From the cell containing the given text, extract its center point as (X, Y) coordinate. 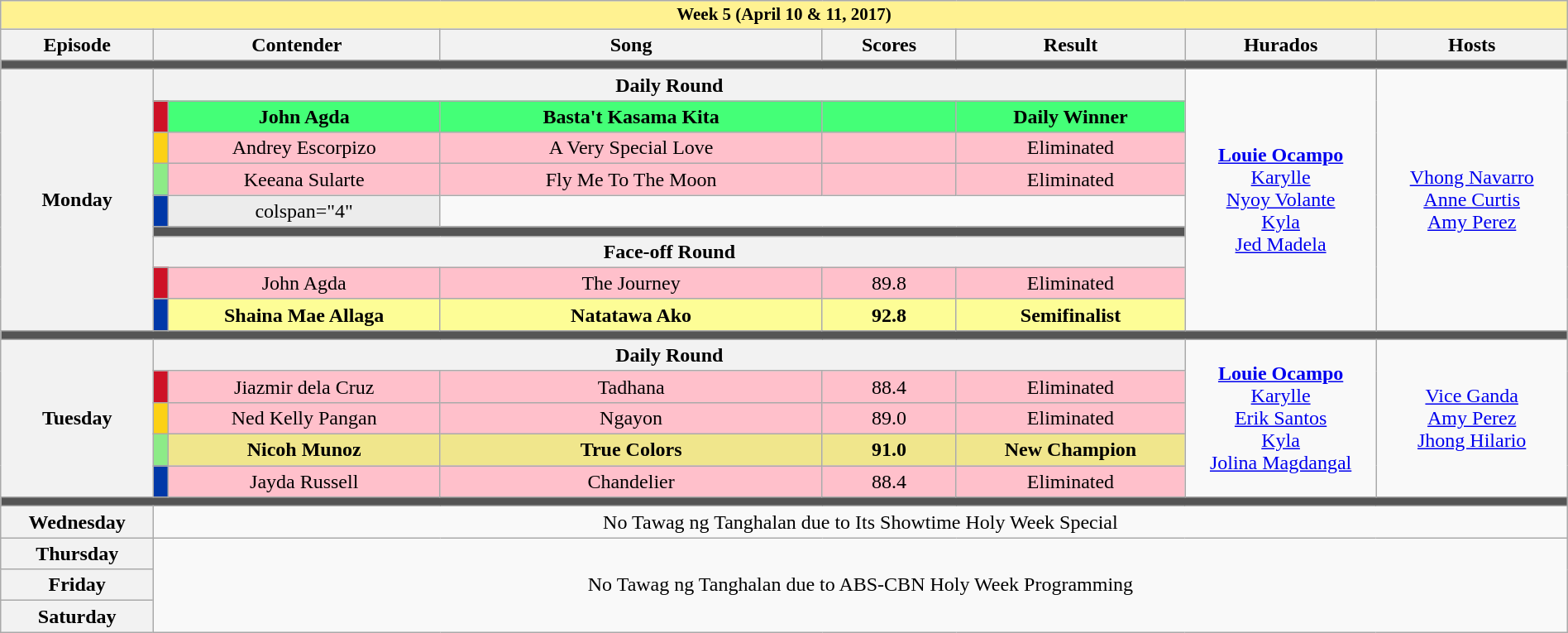
Shaina Mae Allaga (304, 314)
Chandelier (631, 482)
Episode (78, 45)
Daily Winner (1070, 117)
No Tawag ng Tanghalan due to ABS-CBN Holy Week Programming (861, 585)
Nicoh Munoz (304, 450)
Scores (889, 45)
colspan="4" (304, 211)
Louie OcampoKarylleNyoy VolanteKylaJed Madela (1280, 200)
Jiazmir dela Cruz (304, 386)
Ngayon (631, 419)
Louie OcampoKarylleErik SantosKylaJolina Magdangal (1280, 418)
91.0 (889, 450)
Contender (298, 45)
Tadhana (631, 386)
Saturday (78, 616)
Hurados (1280, 45)
Hosts (1472, 45)
Monday (78, 200)
Natatawa Ako (631, 314)
Semifinalist (1070, 314)
Vice GandaAmy PerezJhong Hilario (1472, 418)
Vhong NavarroAnne CurtisAmy Perez (1472, 200)
Jayda Russell (304, 482)
Andrey Escorpizo (304, 148)
Face-off Round (670, 252)
Basta't Kasama Kita (631, 117)
Result (1070, 45)
Week 5 (April 10 & 11, 2017) (784, 15)
New Champion (1070, 450)
Wednesday (78, 522)
Fly Me To The Moon (631, 180)
The Journey (631, 283)
No Tawag ng Tanghalan due to Its Showtime Holy Week Special (861, 522)
A Very Special Love (631, 148)
True Colors (631, 450)
Ned Kelly Pangan (304, 419)
Tuesday (78, 418)
92.8 (889, 314)
89.8 (889, 283)
Song (631, 45)
Thursday (78, 554)
89.0 (889, 419)
Friday (78, 585)
Keeana Sularte (304, 180)
